Scan for the cell matching the given text and deliver its [x, y] coordinate at center. 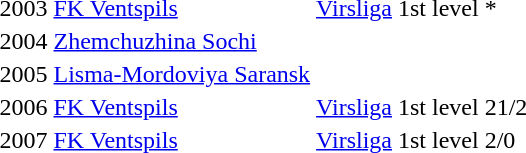
Zhemchuzhina Sochi [182, 41]
Virsliga 1st level [398, 107]
Lisma-Mordoviya Saransk [182, 74]
FK Ventspils [182, 107]
